Search for the cell housing the specified text and yield its [X, Y] center coordinate. 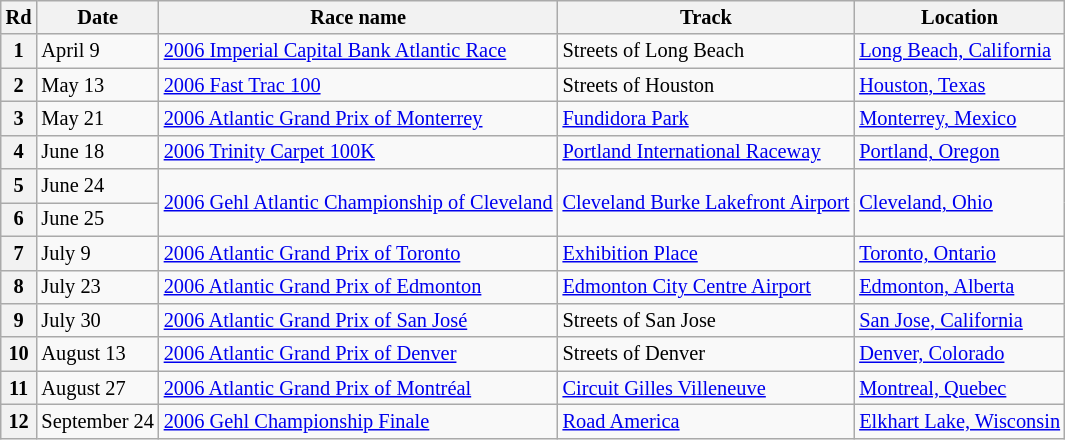
Exhibition Place [706, 253]
4 [19, 152]
5 [19, 186]
September 24 [97, 421]
August 13 [97, 354]
May 21 [97, 118]
Location [960, 17]
2006 Atlantic Grand Prix of San José [358, 320]
August 27 [97, 388]
7 [19, 253]
Race name [358, 17]
Monterrey, Mexico [960, 118]
Montreal, Quebec [960, 388]
2006 Gehl Championship Finale [358, 421]
Elkhart Lake, Wisconsin [960, 421]
Streets of Denver [706, 354]
July 9 [97, 253]
2006 Imperial Capital Bank Atlantic Race [358, 51]
June 18 [97, 152]
2006 Atlantic Grand Prix of Montréal [358, 388]
Denver, Colorado [960, 354]
Rd [19, 17]
San Jose, California [960, 320]
Edmonton, Alberta [960, 287]
June 25 [97, 219]
Fundidora Park [706, 118]
6 [19, 219]
3 [19, 118]
Road America [706, 421]
Date [97, 17]
Toronto, Ontario [960, 253]
1 [19, 51]
12 [19, 421]
8 [19, 287]
10 [19, 354]
June 24 [97, 186]
April 9 [97, 51]
2006 Gehl Atlantic Championship of Cleveland [358, 202]
Streets of Long Beach [706, 51]
2 [19, 85]
Portland, Oregon [960, 152]
2006 Atlantic Grand Prix of Monterrey [358, 118]
2006 Trinity Carpet 100K [358, 152]
2006 Fast Trac 100 [358, 85]
Cleveland, Ohio [960, 202]
2006 Atlantic Grand Prix of Denver [358, 354]
July 23 [97, 287]
2006 Atlantic Grand Prix of Edmonton [358, 287]
Long Beach, California [960, 51]
Houston, Texas [960, 85]
Track [706, 17]
May 13 [97, 85]
Streets of Houston [706, 85]
Cleveland Burke Lakefront Airport [706, 202]
2006 Atlantic Grand Prix of Toronto [358, 253]
July 30 [97, 320]
Streets of San Jose [706, 320]
Portland International Raceway [706, 152]
Circuit Gilles Villeneuve [706, 388]
11 [19, 388]
Edmonton City Centre Airport [706, 287]
9 [19, 320]
